Search for the cell housing the specified text and yield its (x, y) center coordinate. 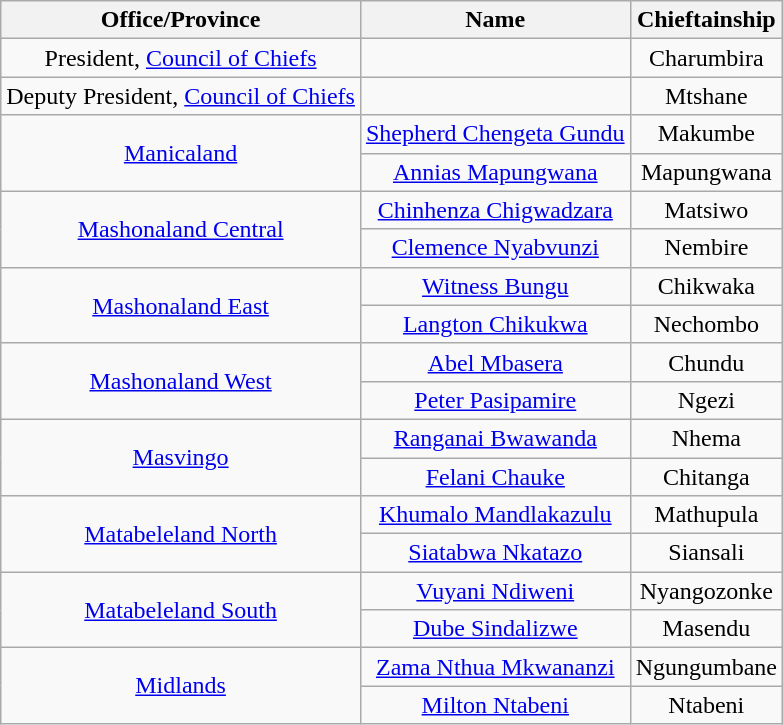
Vuyani Ndiweni (495, 591)
Nhema (706, 438)
President, Council of Chiefs (181, 58)
Midlands (181, 686)
Mashonaland West (181, 381)
Witness Bungu (495, 286)
Manicaland (181, 153)
Mtshane (706, 96)
Milton Ntabeni (495, 705)
Felani Chauke (495, 477)
Makumbe (706, 134)
Chitanga (706, 477)
Zama Nthua Mkwananzi (495, 667)
Khumalo Mandlakazulu (495, 515)
Ngezi (706, 400)
Ngungumbane (706, 667)
Nyangozonke (706, 591)
Charumbira (706, 58)
Ntabeni (706, 705)
Mathupula (706, 515)
Masendu (706, 629)
Office/Province (181, 20)
Deputy President, Council of Chiefs (181, 96)
Chikwaka (706, 286)
Mashonaland Central (181, 229)
Dube Sindalizwe (495, 629)
Ranganai Bwawanda (495, 438)
Nembire (706, 248)
Siatabwa Nkatazo (495, 553)
Matsiwo (706, 210)
Chundu (706, 362)
Matabeleland South (181, 610)
Chieftainship (706, 20)
Nechombo (706, 324)
Shepherd Chengeta Gundu (495, 134)
Abel Mbasera (495, 362)
Peter Pasipamire (495, 400)
Clemence Nyabvunzi (495, 248)
Masvingo (181, 457)
Langton Chikukwa (495, 324)
Mapungwana (706, 172)
Matabeleland North (181, 534)
Chinhenza Chigwadzara (495, 210)
Name (495, 20)
Siansali (706, 553)
Annias Mapungwana (495, 172)
Mashonaland East (181, 305)
